Detect which cell encompasses the target text, then output its [x, y] center coordinate. 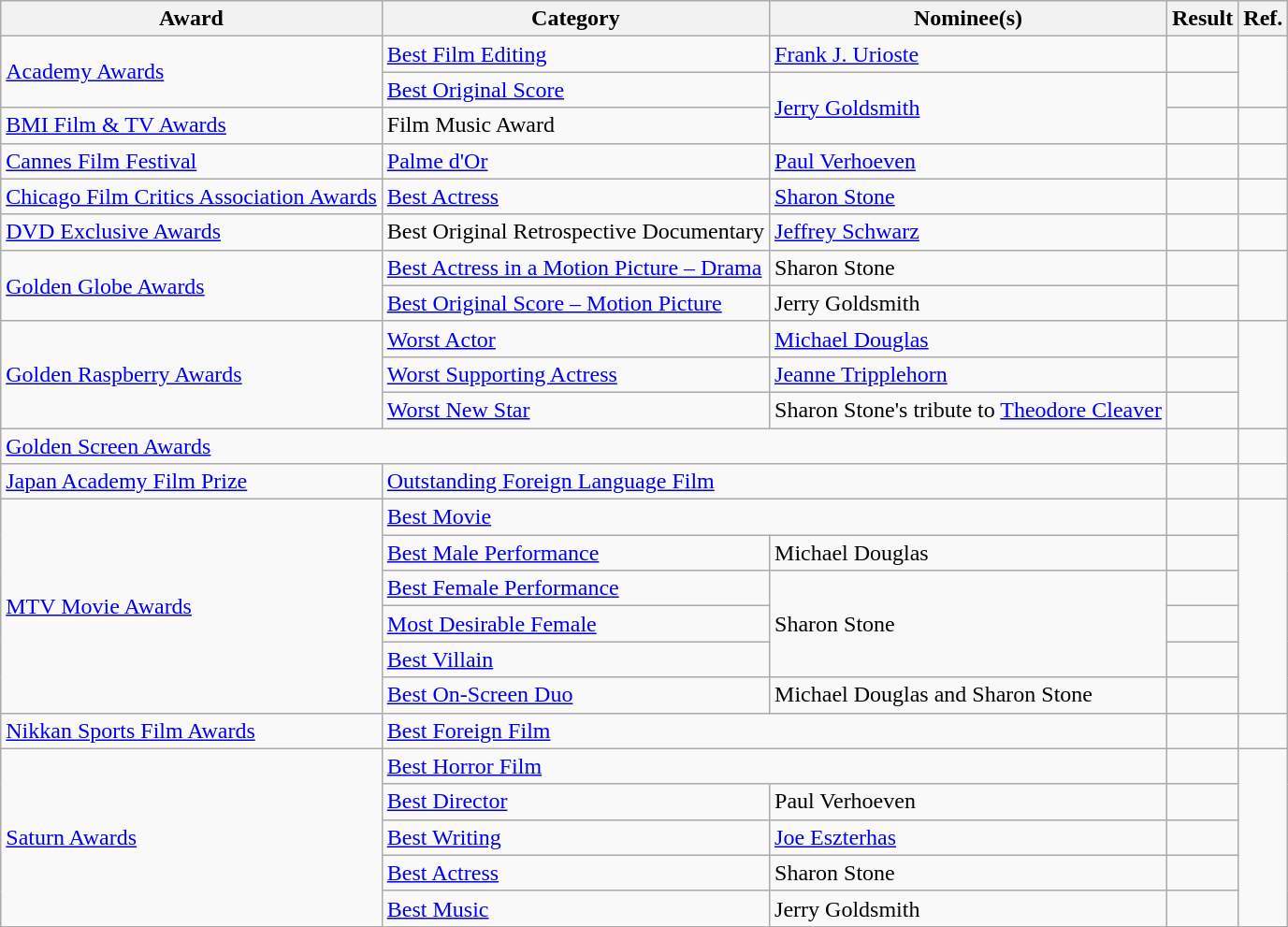
Most Desirable Female [575, 624]
Best Movie [774, 517]
Saturn Awards [192, 837]
Film Music Award [575, 125]
Michael Douglas and Sharon Stone [969, 695]
MTV Movie Awards [192, 606]
Best On-Screen Duo [575, 695]
Best Director [575, 802]
Best Horror Film [774, 766]
Award [192, 19]
Outstanding Foreign Language Film [774, 482]
Golden Globe Awards [192, 285]
Jeffrey Schwarz [969, 232]
Academy Awards [192, 72]
DVD Exclusive Awards [192, 232]
Ref. [1263, 19]
Best Female Performance [575, 588]
Result [1202, 19]
Best Foreign Film [774, 731]
Best Original Retrospective Documentary [575, 232]
Worst New Star [575, 410]
Worst Actor [575, 339]
Best Original Score – Motion Picture [575, 303]
Best Original Score [575, 90]
Best Villain [575, 659]
Cannes Film Festival [192, 161]
Golden Screen Awards [584, 446]
Frank J. Urioste [969, 54]
Best Film Editing [575, 54]
Best Male Performance [575, 553]
Sharon Stone's tribute to Theodore Cleaver [969, 410]
Best Writing [575, 837]
Chicago Film Critics Association Awards [192, 196]
Best Music [575, 908]
Japan Academy Film Prize [192, 482]
Jeanne Tripplehorn [969, 374]
Nominee(s) [969, 19]
Worst Supporting Actress [575, 374]
Joe Eszterhas [969, 837]
BMI Film & TV Awards [192, 125]
Golden Raspberry Awards [192, 374]
Nikkan Sports Film Awards [192, 731]
Best Actress in a Motion Picture – Drama [575, 268]
Category [575, 19]
Palme d'Or [575, 161]
